Return [X, Y] of the center of cell containing provided text 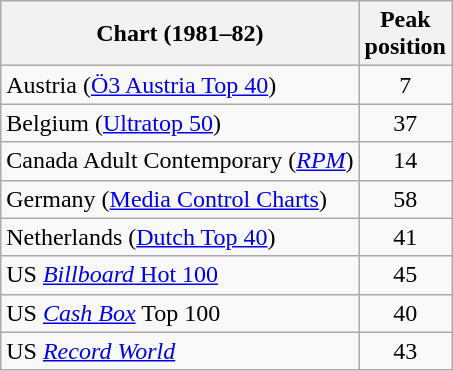
45 [405, 275]
7 [405, 85]
US Billboard Hot 100 [180, 275]
US Cash Box Top 100 [180, 313]
37 [405, 123]
Chart (1981–82) [180, 34]
Austria (Ö3 Austria Top 40) [180, 85]
40 [405, 313]
Canada Adult Contemporary (RPM) [180, 161]
58 [405, 199]
Peakposition [405, 34]
Netherlands (Dutch Top 40) [180, 237]
43 [405, 351]
Germany (Media Control Charts) [180, 199]
Belgium (Ultratop 50) [180, 123]
14 [405, 161]
41 [405, 237]
US Record World [180, 351]
